Pinpoint the cell where the given text exists, returning its [X, Y] midpoint coordinate. 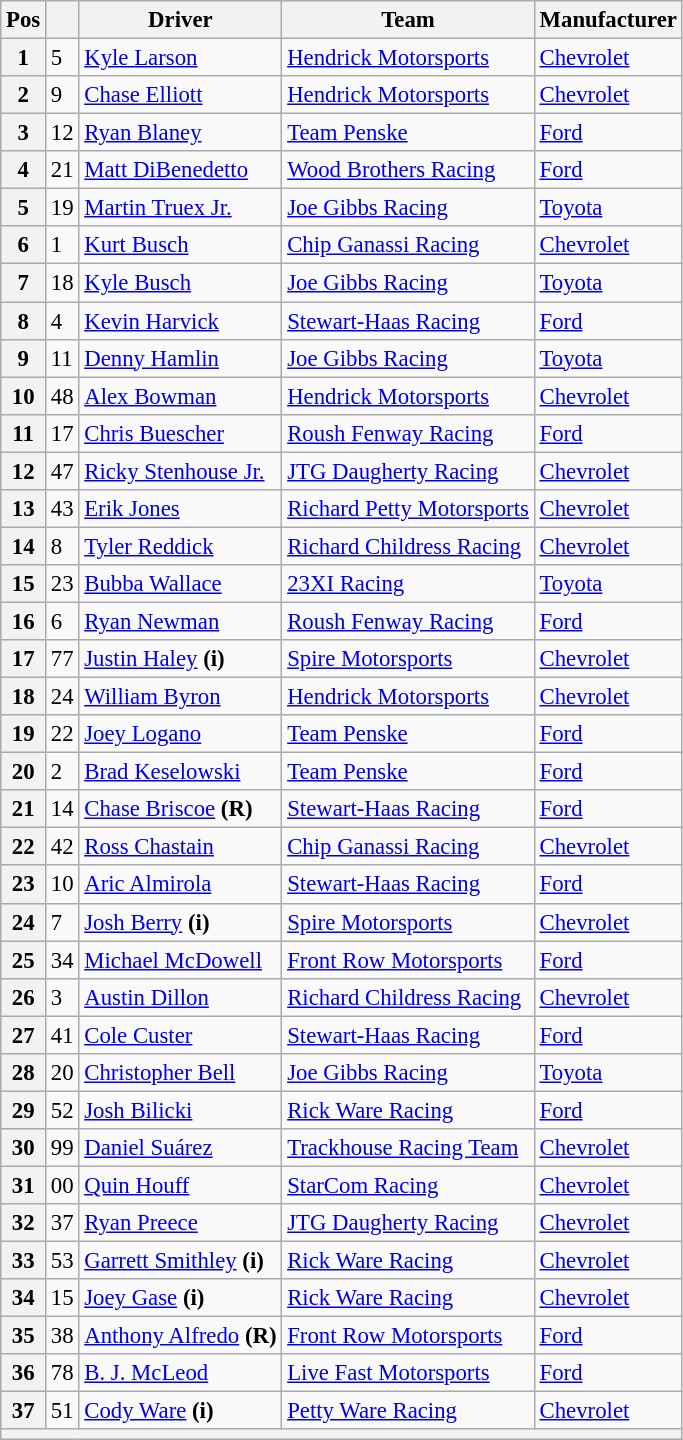
Kyle Larson [180, 58]
Joey Gase (i) [180, 1298]
Josh Berry (i) [180, 922]
77 [62, 659]
36 [24, 1373]
Austin Dillon [180, 997]
47 [62, 471]
Aric Almirola [180, 885]
33 [24, 1261]
27 [24, 1035]
35 [24, 1336]
25 [24, 960]
32 [24, 1223]
Ross Chastain [180, 847]
Bubba Wallace [180, 584]
Live Fast Motorsports [408, 1373]
Ryan Newman [180, 621]
Erik Jones [180, 509]
53 [62, 1261]
Brad Keselowski [180, 772]
B. J. McLeod [180, 1373]
Ryan Preece [180, 1223]
Tyler Reddick [180, 546]
Ricky Stenhouse Jr. [180, 471]
41 [62, 1035]
Michael McDowell [180, 960]
16 [24, 621]
Kevin Harvick [180, 321]
00 [62, 1185]
42 [62, 847]
Team [408, 20]
Justin Haley (i) [180, 659]
Driver [180, 20]
Chase Briscoe (R) [180, 809]
51 [62, 1411]
Joey Logano [180, 734]
Anthony Alfredo (R) [180, 1336]
Garrett Smithley (i) [180, 1261]
31 [24, 1185]
Martin Truex Jr. [180, 208]
43 [62, 509]
Kurt Busch [180, 245]
Cody Ware (i) [180, 1411]
13 [24, 509]
Christopher Bell [180, 1073]
52 [62, 1110]
Kyle Busch [180, 283]
Richard Petty Motorsports [408, 509]
Wood Brothers Racing [408, 170]
23XI Racing [408, 584]
Chase Elliott [180, 95]
Matt DiBenedetto [180, 170]
99 [62, 1148]
29 [24, 1110]
StarCom Racing [408, 1185]
Cole Custer [180, 1035]
Josh Bilicki [180, 1110]
38 [62, 1336]
Quin Houff [180, 1185]
Daniel Suárez [180, 1148]
Pos [24, 20]
28 [24, 1073]
78 [62, 1373]
30 [24, 1148]
William Byron [180, 697]
48 [62, 396]
Chris Buescher [180, 433]
26 [24, 997]
Denny Hamlin [180, 358]
Ryan Blaney [180, 133]
Alex Bowman [180, 396]
Trackhouse Racing Team [408, 1148]
Manufacturer [608, 20]
Petty Ware Racing [408, 1411]
